For the text-containing cell, return its midpoint in [x, y] coordinate format. 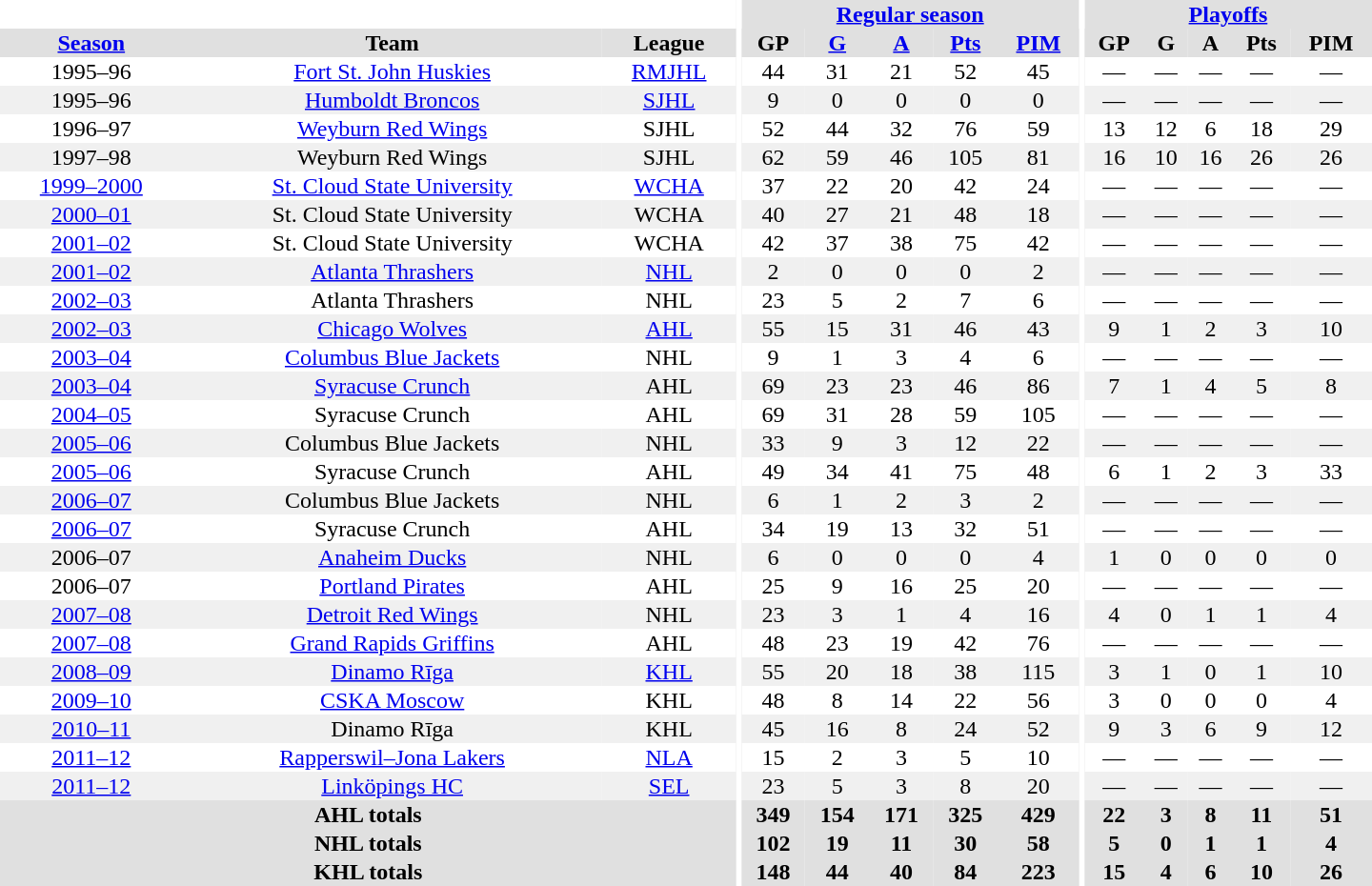
NLA [669, 757]
AHL totals [368, 815]
RMJHL [669, 71]
14 [901, 700]
Detroit Red Wings [393, 614]
Chicago Wolves [393, 329]
Team [393, 43]
429 [1039, 815]
2004–05 [91, 414]
Humboldt Broncos [393, 100]
171 [901, 815]
KHL totals [368, 872]
102 [774, 843]
2010–11 [91, 729]
81 [1039, 157]
86 [1039, 386]
1997–98 [91, 157]
62 [774, 157]
148 [774, 872]
Linköpings HC [393, 786]
43 [1039, 329]
2009–10 [91, 700]
1996–97 [91, 129]
28 [901, 414]
349 [774, 815]
Fort St. John Huskies [393, 71]
56 [1039, 700]
2008–09 [91, 672]
41 [901, 472]
29 [1331, 129]
1999–2000 [91, 186]
Grand Rapids Griffins [393, 643]
223 [1039, 872]
Season [91, 43]
Playoffs [1228, 14]
Portland Pirates [393, 586]
115 [1039, 672]
2000–01 [91, 214]
NHL totals [368, 843]
30 [966, 843]
84 [966, 872]
Rapperswil–Jona Lakers [393, 757]
49 [774, 472]
Anaheim Ducks [393, 557]
SEL [669, 786]
27 [837, 214]
154 [837, 815]
58 [1039, 843]
CSKA Moscow [393, 700]
325 [966, 815]
League [669, 43]
Regular season [911, 14]
